Scan for the cell matching the given text and deliver its (x, y) coordinate at center. 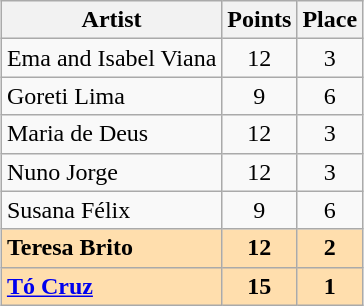
15 (260, 286)
Teresa Brito (111, 248)
Place (330, 20)
Maria de Deus (111, 134)
1 (330, 286)
Susana Félix (111, 210)
2 (330, 248)
Ema and Isabel Viana (111, 58)
Goreti Lima (111, 96)
Artist (111, 20)
Nuno Jorge (111, 172)
Points (260, 20)
Tó Cruz (111, 286)
